Identify which cell holds the provided text, then report its [X, Y] central coordinate. 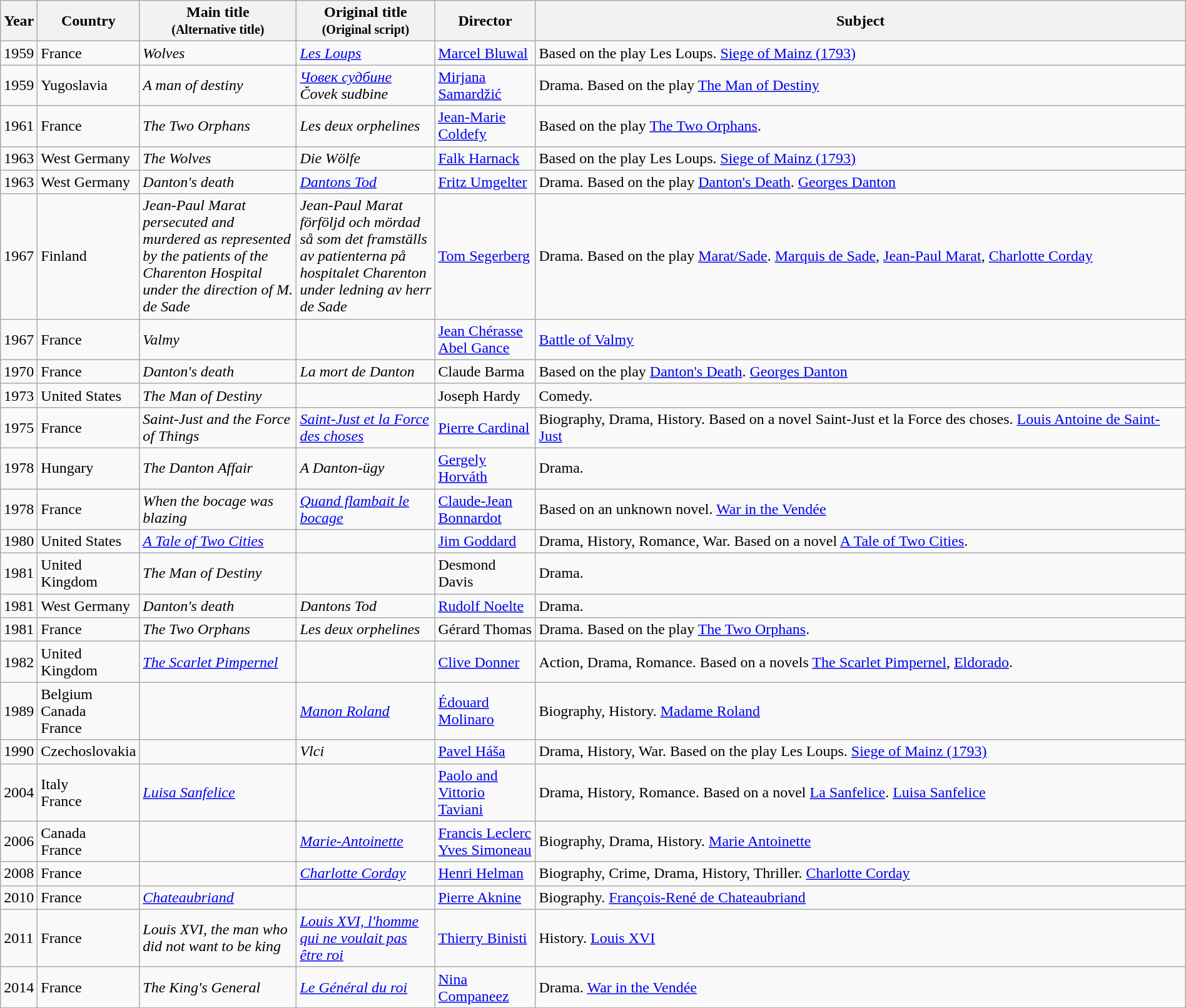
Year [19, 21]
Main title(Alternative title) [218, 21]
Biography, Drama, History. Based on a novel Saint-Just et la Force des choses. Louis Antoine de Saint-Just [861, 428]
Based on the play The Two Orphans. [861, 126]
Claude-Jean Bonnardot [485, 509]
History. Louis XVI [861, 938]
Finland [89, 256]
Drama. War in the Vendée [861, 987]
Quand flambait le bocage [365, 509]
Marcel Bluwal [485, 53]
Nina Companeez [485, 987]
Rudolf Noelte [485, 606]
The King's General [218, 987]
CanadaFrance [89, 842]
Drama, History, Romance. Based on a novel La Sanfelice. Luisa Sanfelice [861, 792]
1982 [19, 662]
1973 [19, 395]
Le Général du roi [365, 987]
A Danton-ügy [365, 468]
Action, Drama, Romance. Based on a novels The Scarlet Pimpernel, Eldorado. [861, 662]
Tom Segerberg [485, 256]
Saint-Just et la Force des choses [365, 428]
2004 [19, 792]
Drama. Based on the play The Man of Destiny [861, 85]
The Danton Affair [218, 468]
2010 [19, 897]
Drama, History, Romance, War. Based on a novel A Tale of Two Cities. [861, 542]
Vlci [365, 752]
Original title(Original script) [365, 21]
Édouard Molinaro [485, 711]
Saint-Just and the Force of Things [218, 428]
2011 [19, 938]
Drama, History, War. Based on the play Les Loups. Siege of Mainz (1793) [861, 752]
Joseph Hardy [485, 395]
Country [89, 21]
Falk Harnack [485, 158]
Desmond Davis [485, 574]
1961 [19, 126]
Pierre Aknine [485, 897]
2006 [19, 842]
Pierre Cardinal [485, 428]
Jean-Paul Marat persecuted and murdered as represented by the patients of the Charenton Hospital under the direction of M. de Sade [218, 256]
Subject [861, 21]
Drama. Based on the play The Two Orphans. [861, 630]
Mirjana Samardžić [485, 85]
When the bocage was blazing [218, 509]
Wolves [218, 53]
Chateaubriand [218, 897]
Claude Barma [485, 371]
1990 [19, 752]
Les Loups [365, 53]
Jean-Paul Marat förföljd och mördad så som det framställs av patienterna på hospitalet Charenton under ledning av herr de Sade [365, 256]
Biography. François-René de Chateaubriand [861, 897]
Yugoslavia [89, 85]
1989 [19, 711]
Louis XVI, the man who did not want to be king [218, 938]
Jean-Marie Coldefy [485, 126]
Director [485, 21]
A Tale of Two Cities [218, 542]
Based on the play Danton's Death. Georges Danton [861, 371]
Henri Helman [485, 874]
The Scarlet Pimpernel [218, 662]
Battle of Valmy [861, 339]
2008 [19, 874]
Човек судбинеČovek sudbine [365, 85]
La mort de Danton [365, 371]
Czechoslovakia [89, 752]
Drama. Based on the play Danton's Death. Georges Danton [861, 182]
1975 [19, 428]
Die Wölfe [365, 158]
Thierry Binisti [485, 938]
Drama. Based on the play Marat/Sade. Marquis de Sade, Jean-Paul Marat, Charlotte Corday [861, 256]
2014 [19, 987]
Based on an unknown novel. War in the Vendée [861, 509]
Louis XVI, l'homme qui ne voulait pas être roi [365, 938]
Clive Donner [485, 662]
Jean ChérasseAbel Gance [485, 339]
Marie-Antoinette [365, 842]
A man of destiny [218, 85]
1970 [19, 371]
Paolo and Vittorio Taviani [485, 792]
Jim Goddard [485, 542]
Biography, Drama, History. Marie Antoinette [861, 842]
Biography, Crime, Drama, History, Thriller. Charlotte Corday [861, 874]
Valmy [218, 339]
Biography, History. Madame Roland [861, 711]
Francis LeclercYves Simoneau [485, 842]
Luisa Sanfelice [218, 792]
Hungary [89, 468]
Manon Roland [365, 711]
Gérard Thomas [485, 630]
1980 [19, 542]
Pavel Háša [485, 752]
BelgiumCanadaFrance [89, 711]
Fritz Umgelter [485, 182]
ItalyFrance [89, 792]
Gergely Horváth [485, 468]
Comedy. [861, 395]
Charlotte Corday [365, 874]
The Wolves [218, 158]
